Capture the cell that displays the provided text and extract its (x, y) central coordinate. 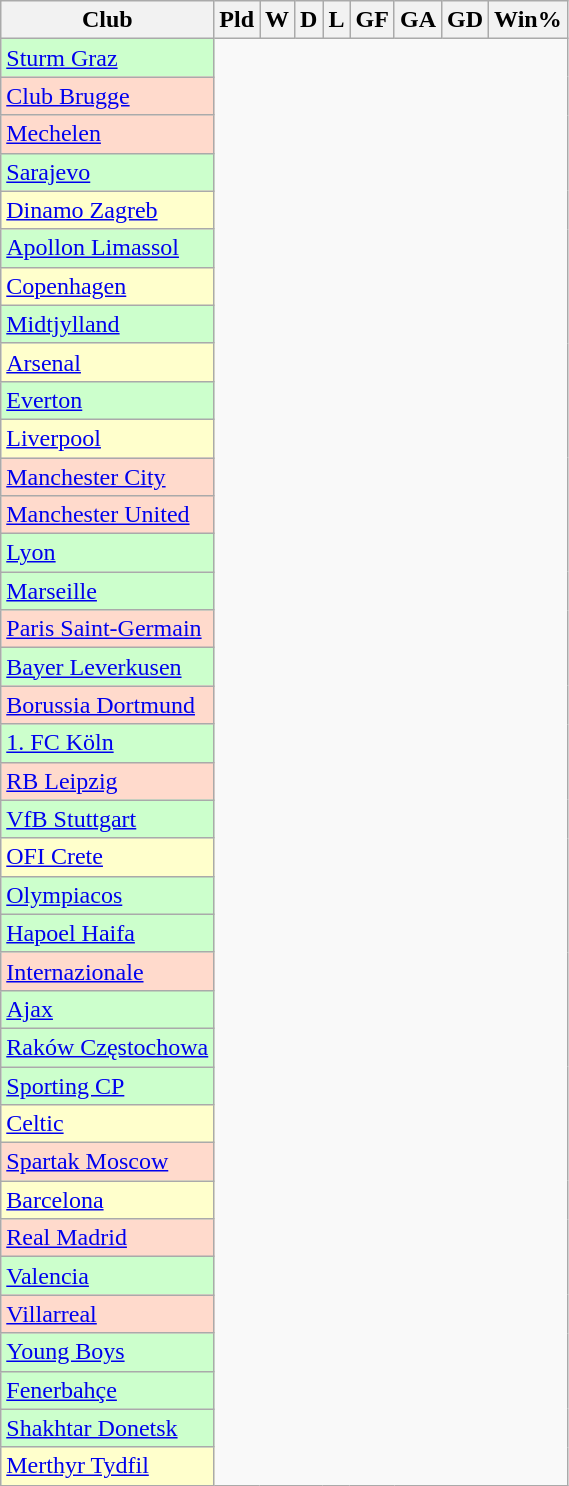
GF (372, 20)
Manchester United (108, 515)
Liverpool (108, 438)
Internazionale (108, 971)
1. FC Köln (108, 743)
Paris Saint-Germain (108, 629)
RB Leipzig (108, 781)
Club (108, 20)
Spartak Moscow (108, 1162)
Young Boys (108, 1352)
L (336, 20)
Fenerbahçe (108, 1390)
Raków Częstochowa (108, 1047)
Olympiacos (108, 895)
Mechelen (108, 134)
Barcelona (108, 1200)
Manchester City (108, 477)
Sarajevo (108, 172)
Villarreal (108, 1314)
Borussia Dortmund (108, 705)
Bayer Leverkusen (108, 667)
Celtic (108, 1124)
Hapoel Haifa (108, 933)
VfB Stuttgart (108, 819)
Win% (528, 20)
OFI Crete (108, 857)
Club Brugge (108, 96)
Lyon (108, 553)
Everton (108, 400)
Sturm Graz (108, 58)
Marseille (108, 591)
D (309, 20)
Midtjylland (108, 324)
Sporting CP (108, 1085)
Valencia (108, 1276)
Apollon Limassol (108, 248)
Arsenal (108, 362)
GA (418, 20)
GD (466, 20)
Shakhtar Donetsk (108, 1428)
Pld (237, 20)
Dinamo Zagreb (108, 210)
Ajax (108, 1009)
Merthyr Tydfil (108, 1466)
Real Madrid (108, 1238)
Copenhagen (108, 286)
W (278, 20)
